Find where the given text appears and provide that cell's center as [X, Y] coordinate. 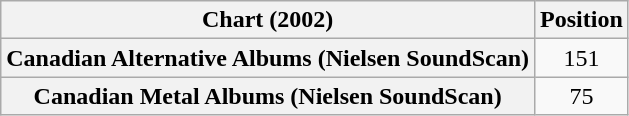
75 [582, 96]
Canadian Alternative Albums (Nielsen SoundScan) [268, 58]
Canadian Metal Albums (Nielsen SoundScan) [268, 96]
151 [582, 58]
Position [582, 20]
Chart (2002) [268, 20]
